Pinpoint the cell where the given text exists, returning its (x, y) midpoint coordinate. 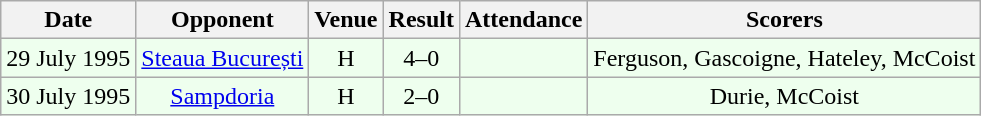
Durie, McCoist (784, 96)
30 July 1995 (68, 96)
Venue (346, 20)
Steaua București (222, 58)
Scorers (784, 20)
Date (68, 20)
Ferguson, Gascoigne, Hateley, McCoist (784, 58)
2–0 (421, 96)
Result (421, 20)
4–0 (421, 58)
Sampdoria (222, 96)
Opponent (222, 20)
29 July 1995 (68, 58)
Attendance (523, 20)
